Extract the (X, Y) coordinate from the center of the cell holding the provided text.  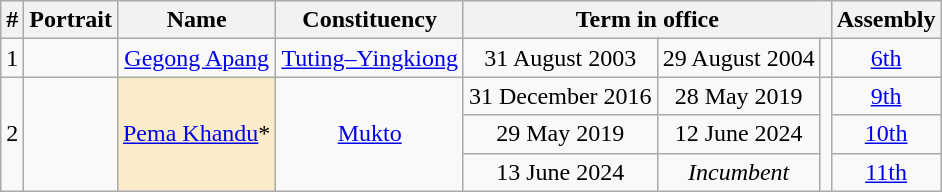
Term in office (647, 20)
Pema Khandu* (196, 134)
10th (886, 134)
Assembly (886, 20)
29 May 2019 (560, 134)
Incumbent (738, 172)
31 August 2003 (560, 58)
Tuting–Yingkiong (370, 58)
Constituency (370, 20)
6th (886, 58)
Mukto (370, 134)
2 (12, 134)
31 December 2016 (560, 96)
28 May 2019 (738, 96)
Gegong Apang (196, 58)
11th (886, 172)
Name (196, 20)
12 June 2024 (738, 134)
Portrait (71, 20)
# (12, 20)
13 June 2024 (560, 172)
29 August 2004 (738, 58)
1 (12, 58)
9th (886, 96)
